Extract the (X, Y) coordinate from the center of the cell holding the provided text.  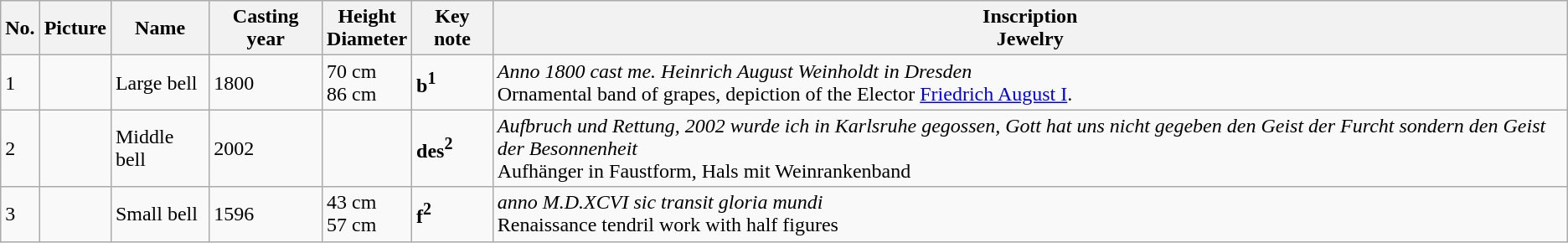
Small bell (159, 215)
2002 (266, 148)
Key note (452, 28)
No. (20, 28)
HeightDiameter (367, 28)
Name (159, 28)
2 (20, 148)
Middle bell (159, 148)
Anno 1800 cast me. Heinrich August Weinholdt in DresdenOrnamental band of grapes, depiction of the Elector Friedrich August I. (1030, 82)
des2 (452, 148)
70 cm86 cm (367, 82)
Casting year (266, 28)
1800 (266, 82)
1596 (266, 215)
1 (20, 82)
Picture (75, 28)
f2 (452, 215)
Large bell (159, 82)
43 cm57 cm (367, 215)
InscriptionJewelry (1030, 28)
anno M.D.XCVI sic transit gloria mundiRenaissance tendril work with half figures (1030, 215)
b1 (452, 82)
3 (20, 215)
